Locate the cell with the specified text and output its [X, Y] center coordinate. 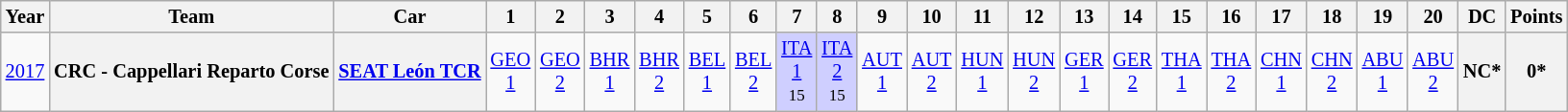
AUT2 [932, 72]
14 [1133, 16]
BHR1 [610, 72]
Points [1536, 16]
DC [1482, 16]
BHR2 [659, 72]
11 [982, 16]
THA2 [1232, 72]
HUN1 [982, 72]
0* [1536, 72]
1 [511, 16]
15 [1182, 16]
17 [1282, 16]
6 [753, 16]
NC* [1482, 72]
ABU1 [1384, 72]
Team [191, 16]
ABU2 [1433, 72]
3 [610, 16]
HUN2 [1034, 72]
10 [932, 16]
13 [1084, 16]
7 [796, 16]
CHN2 [1332, 72]
ITA115 [796, 72]
ITA215 [837, 72]
AUT1 [882, 72]
20 [1433, 16]
GEO2 [560, 72]
GEO1 [511, 72]
SEAT León TCR [409, 72]
2017 [25, 72]
Year [25, 16]
5 [707, 16]
CRC - Cappellari Reparto Corse [191, 72]
BEL2 [753, 72]
BEL1 [707, 72]
THA1 [1182, 72]
2 [560, 16]
GER1 [1084, 72]
12 [1034, 16]
19 [1384, 16]
GER2 [1133, 72]
Car [409, 16]
CHN1 [1282, 72]
8 [837, 16]
16 [1232, 16]
4 [659, 16]
9 [882, 16]
18 [1332, 16]
